Find where the given text appears and provide that cell's center as (x, y) coordinate. 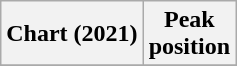
Chart (2021) (72, 34)
Peakposition (189, 34)
